Identify which cell holds the provided text, then report its (x, y) central coordinate. 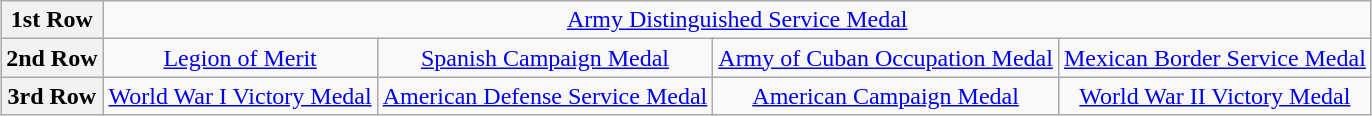
World War II Victory Medal (1214, 96)
2nd Row (52, 58)
American Defense Service Medal (545, 96)
Mexican Border Service Medal (1214, 58)
Spanish Campaign Medal (545, 58)
3rd Row (52, 96)
World War I Victory Medal (240, 96)
American Campaign Medal (886, 96)
Army of Cuban Occupation Medal (886, 58)
Legion of Merit (240, 58)
1st Row (52, 20)
Army Distinguished Service Medal (737, 20)
